Find where the given text appears and provide that cell's center as (x, y) coordinate. 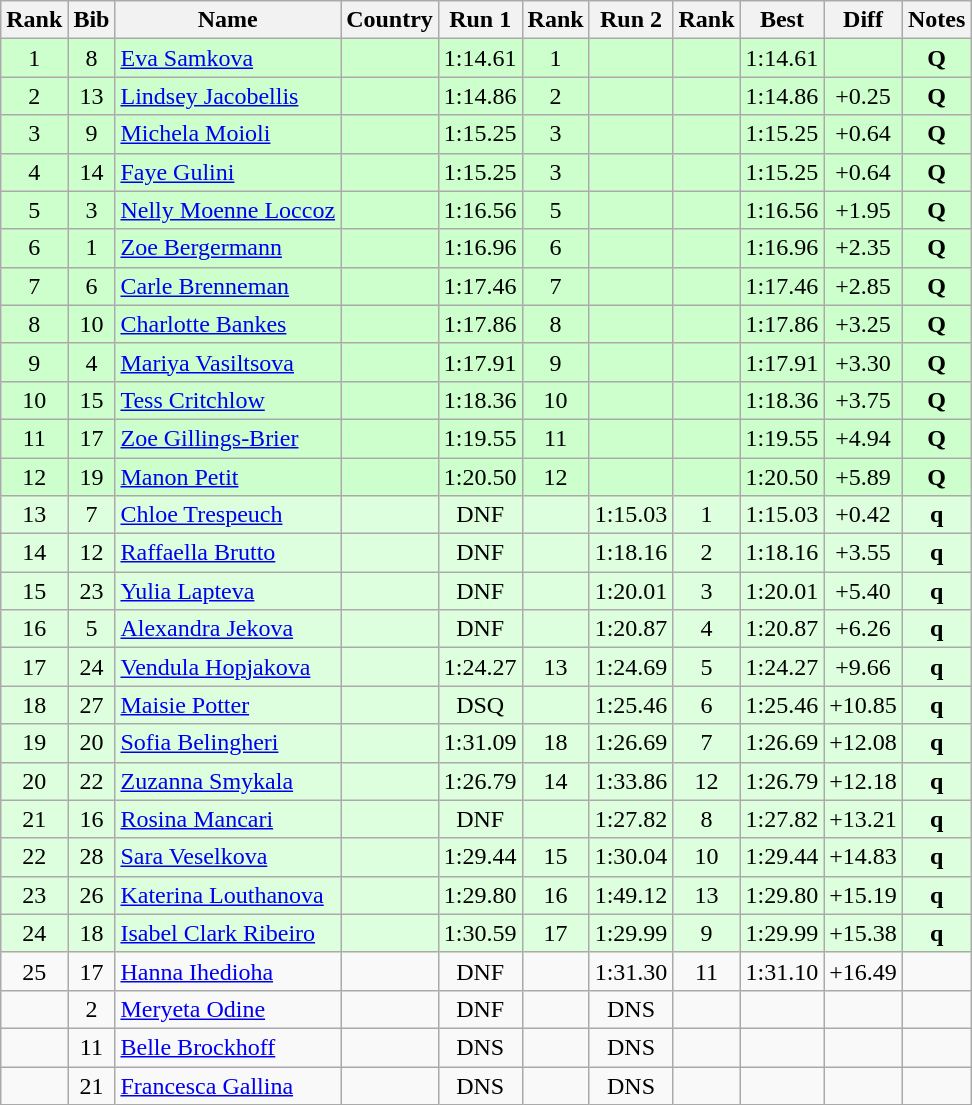
Meryeta Odine (228, 1009)
Yulia Lapteva (228, 591)
Run 2 (631, 20)
26 (92, 895)
Belle Brockhoff (228, 1047)
Eva Samkova (228, 58)
Zoe Gillings-Brier (228, 438)
Run 1 (480, 20)
Francesca Gallina (228, 1085)
Bib (92, 20)
Name (228, 20)
Best (782, 20)
+4.94 (864, 438)
Faye Gulini (228, 172)
Sara Veselkova (228, 857)
1:31.30 (631, 971)
1:33.86 (631, 781)
+1.95 (864, 210)
1:24.69 (631, 667)
+10.85 (864, 705)
Lindsey Jacobellis (228, 96)
1:31.10 (782, 971)
Sofia Belingheri (228, 743)
Michela Moioli (228, 134)
Mariya Vasiltsova (228, 362)
+3.75 (864, 400)
+5.40 (864, 591)
1:49.12 (631, 895)
+9.66 (864, 667)
1:31.09 (480, 743)
+2.85 (864, 286)
25 (34, 971)
Chloe Trespeuch (228, 515)
+6.26 (864, 629)
+3.55 (864, 553)
Vendula Hopjakova (228, 667)
Alexandra Jekova (228, 629)
+15.38 (864, 933)
Rosina Mancari (228, 819)
Nelly Moenne Loccoz (228, 210)
+12.18 (864, 781)
Tess Critchlow (228, 400)
+14.83 (864, 857)
Katerina Louthanova (228, 895)
+15.19 (864, 895)
1:30.59 (480, 933)
DSQ (480, 705)
27 (92, 705)
Charlotte Bankes (228, 324)
Zuzanna Smykala (228, 781)
Diff (864, 20)
Zoe Bergermann (228, 248)
Maisie Potter (228, 705)
+3.30 (864, 362)
+0.25 (864, 96)
+13.21 (864, 819)
+2.35 (864, 248)
1:30.04 (631, 857)
Carle Brenneman (228, 286)
28 (92, 857)
+0.42 (864, 515)
Notes (936, 20)
Manon Petit (228, 477)
+12.08 (864, 743)
Isabel Clark Ribeiro (228, 933)
+16.49 (864, 971)
Raffaella Brutto (228, 553)
+3.25 (864, 324)
Hanna Ihedioha (228, 971)
Country (390, 20)
+5.89 (864, 477)
